Return [X, Y] of the center of cell containing provided text 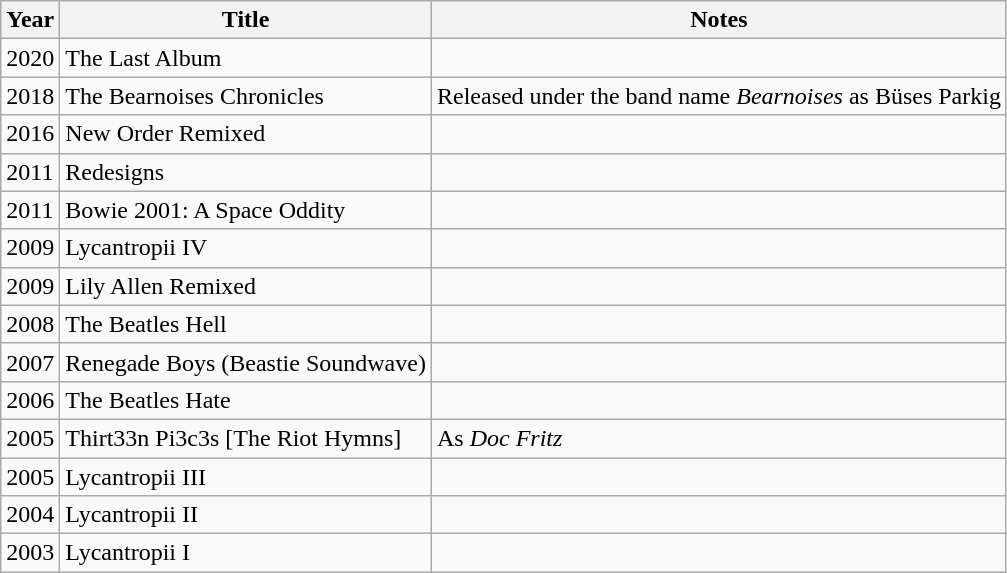
As Doc Fritz [718, 438]
The Last Album [246, 58]
2020 [30, 58]
2006 [30, 400]
2008 [30, 324]
Renegade Boys (Beastie Soundwave) [246, 362]
2004 [30, 515]
Title [246, 20]
2007 [30, 362]
The Beatles Hate [246, 400]
Redesigns [246, 172]
2018 [30, 96]
Lily Allen Remixed [246, 286]
2003 [30, 553]
Lycantropii I [246, 553]
Bowie 2001: A Space Oddity [246, 210]
Thirt33n Pi3c3s [The Riot Hymns] [246, 438]
Notes [718, 20]
2016 [30, 134]
Lycantropii II [246, 515]
Lycantropii IV [246, 248]
New Order Remixed [246, 134]
Lycantropii III [246, 477]
Year [30, 20]
Released under the band name Bearnoises as Büses Parkig [718, 96]
The Bearnoises Chronicles [246, 96]
The Beatles Hell [246, 324]
